Locate the cell with the specified text and output its (x, y) center coordinate. 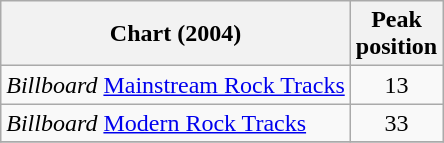
Peakposition (396, 34)
33 (396, 123)
Billboard Mainstream Rock Tracks (176, 85)
Billboard Modern Rock Tracks (176, 123)
13 (396, 85)
Chart (2004) (176, 34)
